Pinpoint the cell where the given text exists, returning its (x, y) midpoint coordinate. 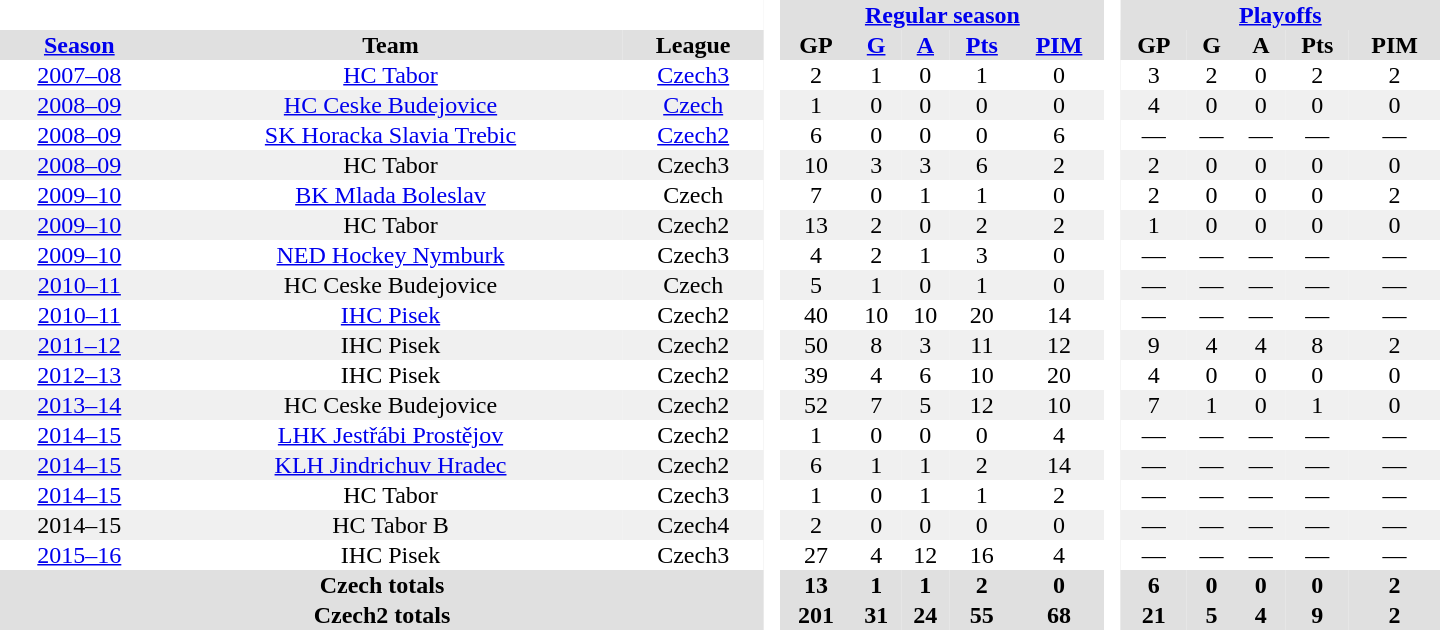
HC Tabor B (391, 525)
Playoffs (1280, 15)
Season (80, 45)
Czech totals (382, 585)
201 (816, 615)
31 (876, 615)
39 (816, 375)
40 (816, 315)
NED Hockey Nymburk (391, 255)
16 (982, 555)
2012–13 (80, 375)
2011–12 (80, 345)
55 (982, 615)
KLH Jindrichuv Hradec (391, 465)
League (693, 45)
BK Mlada Boleslav (391, 195)
Czech2 totals (382, 615)
2013–14 (80, 405)
52 (816, 405)
Regular season (942, 15)
27 (816, 555)
21 (1154, 615)
24 (926, 615)
SK Horacka Slavia Trebic (391, 135)
68 (1060, 615)
LHK Jestřábi Prostějov (391, 435)
Czech4 (693, 525)
2015–16 (80, 555)
2007–08 (80, 75)
11 (982, 345)
Team (391, 45)
50 (816, 345)
